Return (X, Y) of the center of cell containing provided text 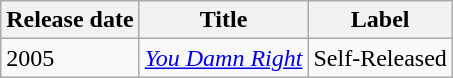
Release date (70, 20)
Self-Released (380, 58)
2005 (70, 58)
You Damn Right (224, 58)
Label (380, 20)
Title (224, 20)
